Locate the cell with the specified text and output its [X, Y] center coordinate. 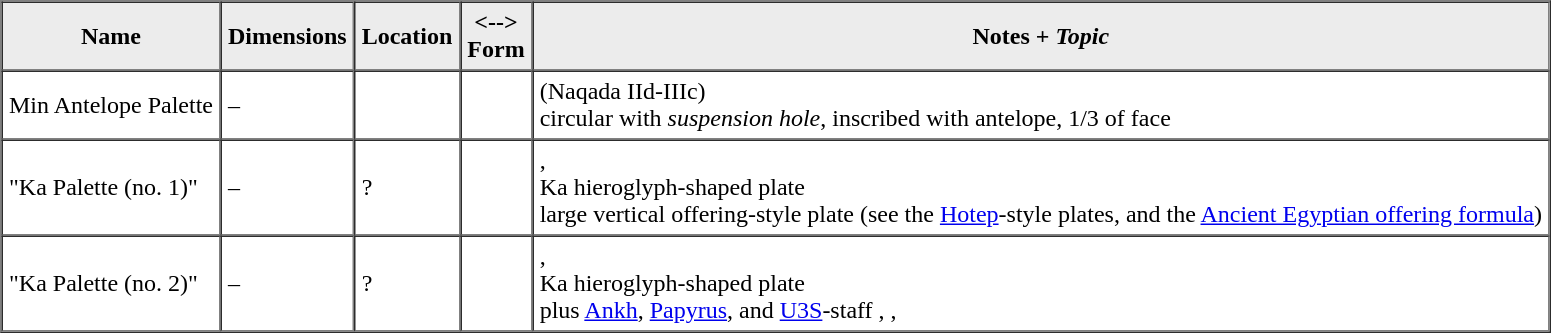
Dimensions [287, 36]
Name [112, 36]
(Naqada IId-IIIc)circular with suspension hole, inscribed with antelope, 1/3 of face [1040, 104]
Min Antelope Palette [112, 104]
"Ka Palette (no. 1)" [112, 188]
Notes + Topic [1040, 36]
, Ka hieroglyph-shaped plateplus Ankh, Papyrus, and U3S-staff , , [1040, 284]
<-->Form [496, 36]
"Ka Palette (no. 2)" [112, 284]
, Ka hieroglyph-shaped platelarge vertical offering-style plate (see the Hotep-style plates, and the Ancient Egyptian offering formula) [1040, 188]
Location [407, 36]
